Return (x, y) of the center of cell containing provided text 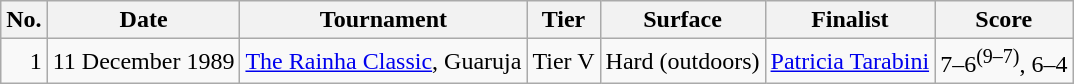
1 (24, 62)
The Rainha Classic, Guaruja (384, 62)
Patricia Tarabini (850, 62)
Score (1004, 20)
Date (144, 20)
7–6(9–7), 6–4 (1004, 62)
Tier V (564, 62)
11 December 1989 (144, 62)
Surface (682, 20)
No. (24, 20)
Tier (564, 20)
Tournament (384, 20)
Finalist (850, 20)
Hard (outdoors) (682, 62)
